Locate the cell with the specified text and output its [x, y] center coordinate. 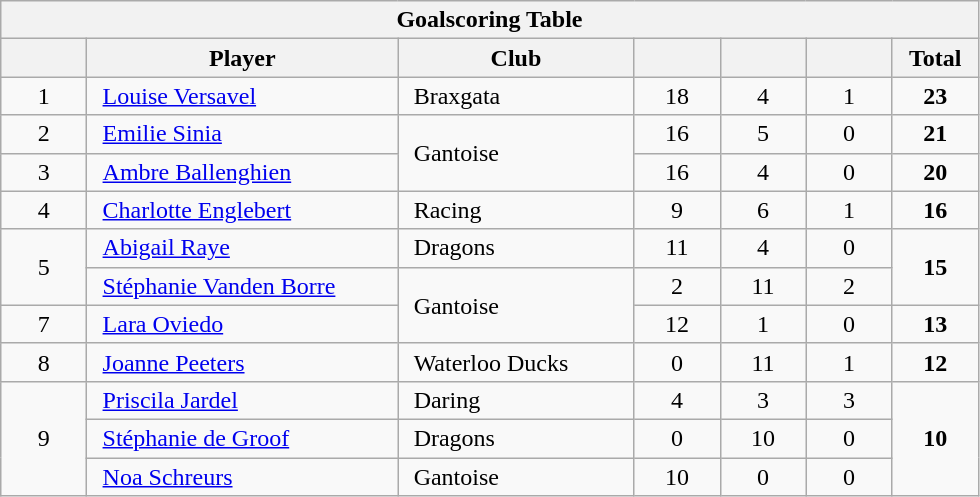
Ambre Ballenghien [242, 172]
21 [935, 134]
Noa Schreurs [242, 477]
Priscila Jardel [242, 400]
20 [935, 172]
Total [935, 58]
Braxgata [516, 96]
Club [516, 58]
Stéphanie Vanden Borre [242, 286]
15 [935, 267]
Lara Oviedo [242, 324]
Waterloo Ducks [516, 362]
Emilie Sinia [242, 134]
13 [935, 324]
Stéphanie de Groof [242, 438]
Abigail Raye [242, 248]
18 [677, 96]
Charlotte Englebert [242, 210]
23 [935, 96]
Joanne Peeters [242, 362]
8 [44, 362]
Racing [516, 210]
7 [44, 324]
Goalscoring Table [490, 20]
Player [242, 58]
Daring [516, 400]
Louise Versavel [242, 96]
6 [763, 210]
